Return [x, y] of the center of cell containing provided text 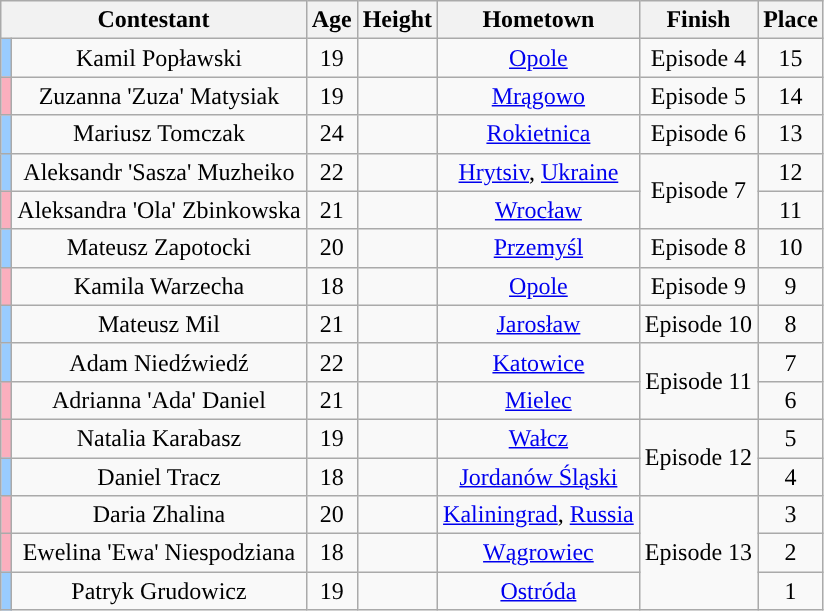
Wrocław [539, 210]
Rokietnica [539, 134]
Episode 11 [698, 381]
Episode 13 [698, 553]
Mateusz Mil [159, 324]
6 [791, 400]
Daria Zhalina [159, 515]
Mateusz Zapotocki [159, 248]
8 [791, 324]
Episode 7 [698, 191]
Episode 12 [698, 457]
Episode 10 [698, 324]
14 [791, 96]
Jarosław [539, 324]
Place [791, 20]
Mielec [539, 400]
Wągrowiec [539, 553]
7 [791, 362]
Natalia Karabasz [159, 438]
Age [332, 20]
Episode 9 [698, 286]
Mrągowo [539, 96]
Przemyśl [539, 248]
9 [791, 286]
Patryk Grudowicz [159, 591]
Episode 4 [698, 58]
Aleksandra 'Ola' Zbinkowska [159, 210]
Ostróda [539, 591]
Ewelina 'Ewa' Niespodziana [159, 553]
Episode 5 [698, 96]
Mariusz Tomczak [159, 134]
15 [791, 58]
Hometown [539, 20]
11 [791, 210]
10 [791, 248]
Height [397, 20]
Kamil Popławski [159, 58]
13 [791, 134]
12 [791, 172]
Contestant [154, 20]
2 [791, 553]
Kaliningrad, Russia [539, 515]
4 [791, 477]
Aleksandr 'Sasza' Muzheiko [159, 172]
Episode 8 [698, 248]
Adam Niedźwiedź [159, 362]
5 [791, 438]
1 [791, 591]
Kamila Warzecha [159, 286]
Finish [698, 20]
Hrytsiv, Ukraine [539, 172]
Zuzanna 'Zuza' Matysiak [159, 96]
3 [791, 515]
Wałcz [539, 438]
24 [332, 134]
Daniel Tracz [159, 477]
Episode 6 [698, 134]
Katowice [539, 362]
Jordanów Śląski [539, 477]
Adrianna 'Ada' Daniel [159, 400]
